Return [x, y] of the center of cell containing provided text 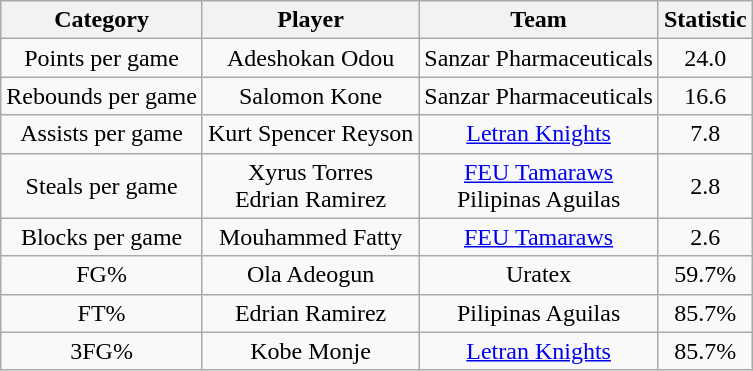
FEU TamarawsPilipinas Aguilas [539, 186]
Player [310, 20]
2.8 [705, 186]
Adeshokan Odou [310, 58]
Category [102, 20]
Kurt Spencer Reyson [310, 134]
24.0 [705, 58]
Team [539, 20]
FT% [102, 313]
59.7% [705, 275]
7.8 [705, 134]
Assists per game [102, 134]
2.6 [705, 237]
Kobe Monje [310, 351]
Pilipinas Aguilas [539, 313]
Points per game [102, 58]
3FG% [102, 351]
Mouhammed Fatty [310, 237]
Rebounds per game [102, 96]
Blocks per game [102, 237]
16.6 [705, 96]
Steals per game [102, 186]
Salomon Kone [310, 96]
Ola Adeogun [310, 275]
Xyrus TorresEdrian Ramirez [310, 186]
Statistic [705, 20]
FEU Tamaraws [539, 237]
Edrian Ramirez [310, 313]
Uratex [539, 275]
FG% [102, 275]
